Locate the cell with the specified text and output its (X, Y) center coordinate. 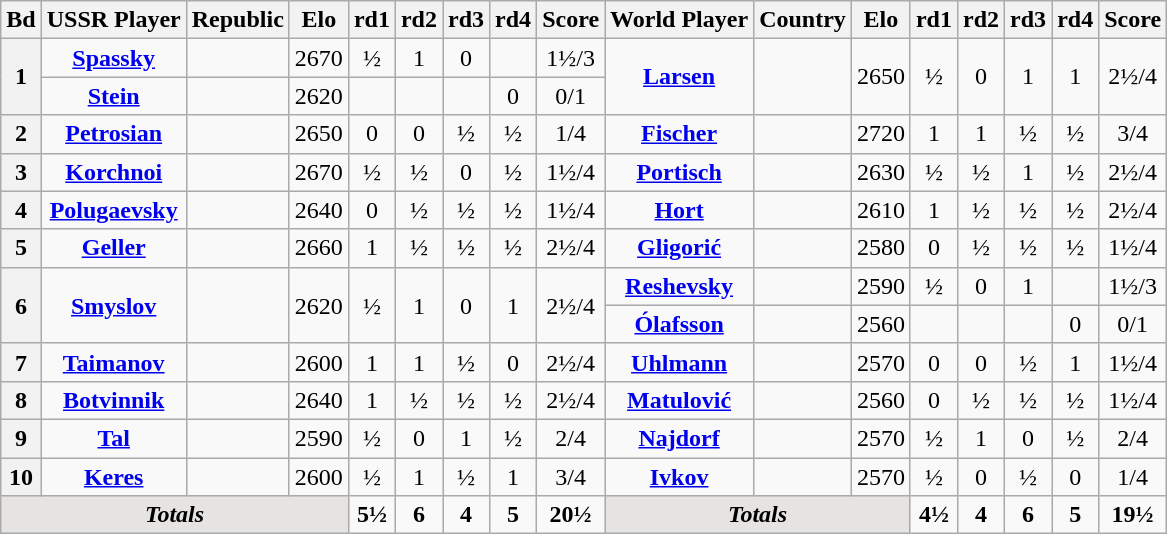
Reshevsky (680, 286)
Petrosian (114, 134)
Hort (680, 210)
Smyslov (114, 305)
Korchnoi (114, 172)
Larsen (680, 77)
7 (21, 362)
Republic (238, 20)
2630 (880, 172)
2660 (318, 248)
19½ (1133, 515)
Keres (114, 477)
10 (21, 477)
Taimanov (114, 362)
Gligorić (680, 248)
4½ (934, 515)
Botvinnik (114, 400)
Najdorf (680, 438)
2580 (880, 248)
2720 (880, 134)
9 (21, 438)
Matulović (680, 400)
Uhlmann (680, 362)
Ivkov (680, 477)
20½ (571, 515)
3 (21, 172)
5½ (372, 515)
Tal (114, 438)
2610 (880, 210)
USSR Player (114, 20)
Spassky (114, 58)
8 (21, 400)
Polugaevsky (114, 210)
Ólafsson (680, 324)
Stein (114, 96)
Fischer (680, 134)
World Player (680, 20)
Portisch (680, 172)
Geller (114, 248)
2 (21, 134)
Country (803, 20)
Bd (21, 20)
